Detect which cell encompasses the target text, then output its (X, Y) center coordinate. 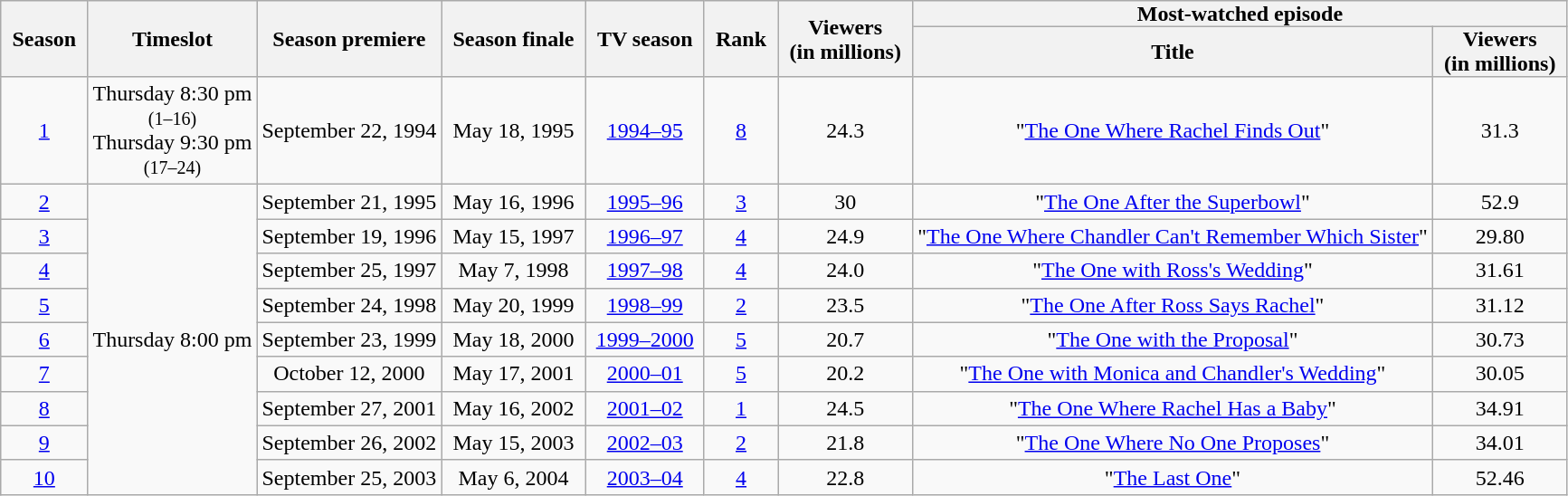
2003–04 (644, 477)
20.7 (845, 339)
May 15, 2003 (514, 443)
"The One with Ross's Wedding" (1173, 271)
September 21, 1995 (349, 202)
24.0 (845, 271)
"The One After Ross Says Rachel" (1173, 305)
21.8 (845, 443)
34.91 (1500, 408)
52.9 (1500, 202)
May 18, 2000 (514, 339)
"The One with the Proposal" (1173, 339)
1997–98 (644, 271)
Thursday 8:00 pm (172, 340)
September 23, 1999 (349, 339)
2000–01 (644, 374)
1995–96 (644, 202)
22.8 (845, 477)
30.05 (1500, 374)
September 25, 2003 (349, 477)
May 18, 1995 (514, 130)
Season (44, 39)
31.12 (1500, 305)
1998–99 (644, 305)
May 15, 1997 (514, 236)
Thursday 8:30 pm (1–16) Thursday 9:30 pm (17–24) (172, 130)
9 (44, 443)
24.5 (845, 408)
1994–95 (644, 130)
May 6, 2004 (514, 477)
7 (44, 374)
24.3 (845, 130)
"The One Where Chandler Can't Remember Which Sister" (1173, 236)
24.9 (845, 236)
Most-watched episode (1240, 14)
23.5 (845, 305)
Season premiere (349, 39)
52.46 (1500, 477)
1999–2000 (644, 339)
31.61 (1500, 271)
Title (1173, 52)
September 25, 1997 (349, 271)
"The One Where No One Proposes" (1173, 443)
Rank (741, 39)
September 26, 2002 (349, 443)
"The One with Monica and Chandler's Wedding" (1173, 374)
Timeslot (172, 39)
1996–97 (644, 236)
"The One Where Rachel Finds Out" (1173, 130)
May 16, 2002 (514, 408)
20.2 (845, 374)
30 (845, 202)
6 (44, 339)
"The One Where Rachel Has a Baby" (1173, 408)
TV season (644, 39)
30.73 (1500, 339)
10 (44, 477)
34.01 (1500, 443)
May 20, 1999 (514, 305)
May 7, 1998 (514, 271)
31.3 (1500, 130)
2001–02 (644, 408)
2002–03 (644, 443)
May 16, 1996 (514, 202)
September 27, 2001 (349, 408)
September 24, 1998 (349, 305)
May 17, 2001 (514, 374)
October 12, 2000 (349, 374)
September 19, 1996 (349, 236)
"The One After the Superbowl" (1173, 202)
"The Last One" (1173, 477)
29.80 (1500, 236)
Season finale (514, 39)
September 22, 1994 (349, 130)
